Search for the cell housing the specified text and yield its (x, y) center coordinate. 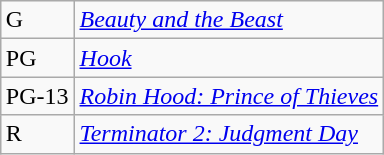
G (37, 20)
Robin Hood: Prince of Thieves (229, 96)
PG-13 (37, 96)
Beauty and the Beast (229, 20)
PG (37, 58)
R (37, 134)
Hook (229, 58)
Terminator 2: Judgment Day (229, 134)
